Locate the cell with the specified text and output its [x, y] center coordinate. 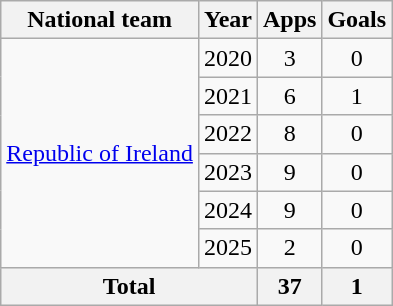
37 [289, 286]
2021 [228, 96]
2024 [228, 210]
6 [289, 96]
2022 [228, 134]
Year [228, 20]
Apps [289, 20]
8 [289, 134]
2020 [228, 58]
3 [289, 58]
2025 [228, 248]
2 [289, 248]
National team [100, 20]
2023 [228, 172]
Total [130, 286]
Republic of Ireland [100, 153]
Goals [357, 20]
